Determine the [x, y] coordinate at the center of the cell enclosing the given text.  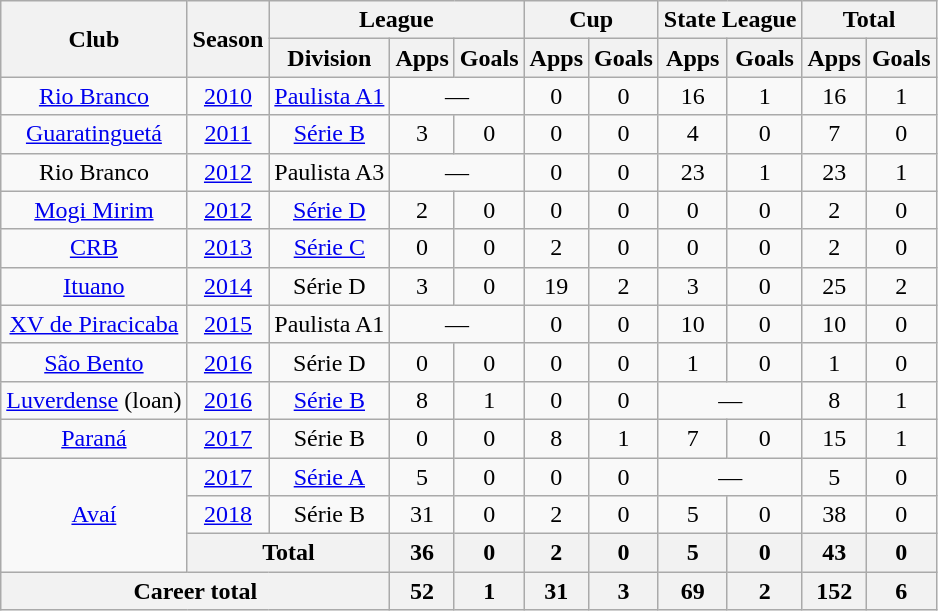
152 [834, 591]
15 [834, 438]
Ituano [94, 286]
State League [730, 20]
Cup [591, 20]
Luverdense (loan) [94, 400]
São Bento [94, 362]
52 [422, 591]
Avaí [94, 515]
6 [901, 591]
2011 [228, 134]
Career total [196, 591]
2010 [228, 96]
4 [692, 134]
2015 [228, 324]
CRB [94, 248]
Club [94, 39]
69 [692, 591]
2014 [228, 286]
43 [834, 553]
2018 [228, 515]
XV de Piracicaba [94, 324]
Série A [330, 477]
League [396, 20]
2013 [228, 248]
Paraná [94, 438]
Season [228, 39]
Série C [330, 248]
Division [330, 58]
36 [422, 553]
Paulista A3 [330, 172]
19 [556, 286]
Guaratinguetá [94, 134]
38 [834, 515]
25 [834, 286]
Mogi Mirim [94, 210]
